Provide the (x, y) coordinate of the cell's center where the given text is located.  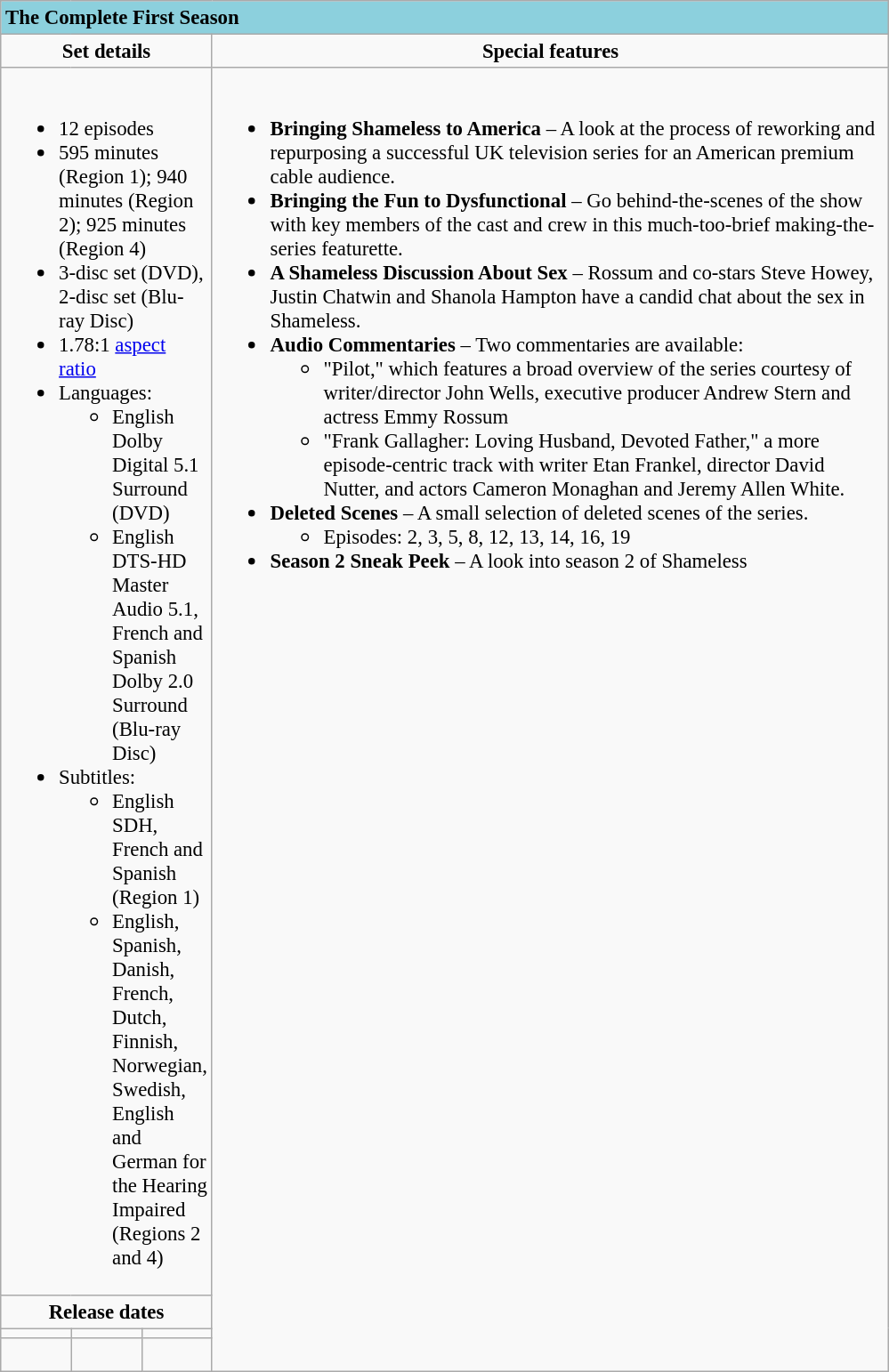
Set details (107, 52)
Special features (550, 52)
Release dates (107, 1311)
The Complete First Season (445, 18)
